Capture the cell that displays the provided text and extract its [x, y] central coordinate. 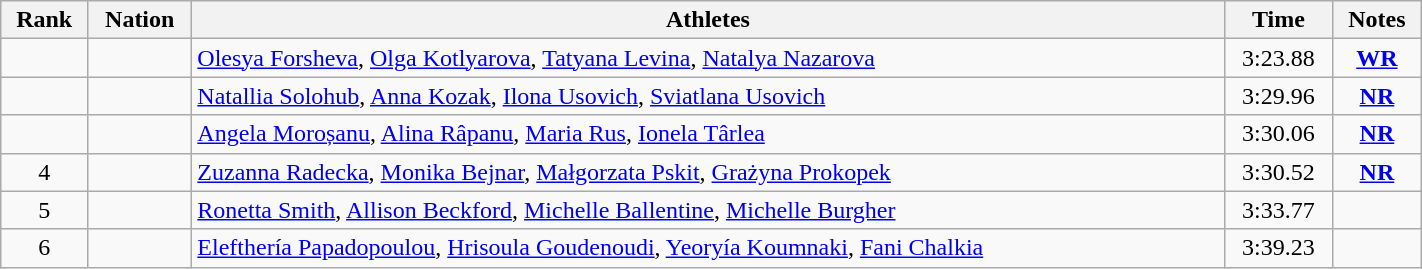
3:30.52 [1278, 172]
Zuzanna Radecka, Monika Bejnar, Małgorzata Pskit, Grażyna Prokopek [708, 172]
Angela Moroșanu, Alina Râpanu, Maria Rus, Ionela Târlea [708, 134]
Olesya Forsheva, Olga Kotlyarova, Tatyana Levina, Natalya Nazarova [708, 58]
3:30.06 [1278, 134]
Time [1278, 20]
3:39.23 [1278, 248]
6 [44, 248]
WR [1378, 58]
5 [44, 210]
3:33.77 [1278, 210]
Elefthería Papadopoulou, Hrisoula Goudenoudi, Yeoryía Koumnaki, Fani Chalkia [708, 248]
Ronetta Smith, Allison Beckford, Michelle Ballentine, Michelle Burgher [708, 210]
4 [44, 172]
Nation [140, 20]
3:23.88 [1278, 58]
3:29.96 [1278, 96]
Natallia Solohub, Anna Kozak, Ilona Usovich, Sviatlana Usovich [708, 96]
Rank [44, 20]
Notes [1378, 20]
Athletes [708, 20]
